Identify which cell holds the provided text, then report its (x, y) central coordinate. 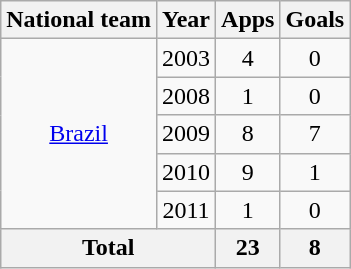
2008 (186, 96)
2009 (186, 134)
2003 (186, 58)
Total (108, 248)
National team (79, 20)
7 (315, 134)
23 (248, 248)
2010 (186, 172)
Year (186, 20)
Apps (248, 20)
9 (248, 172)
4 (248, 58)
Brazil (79, 134)
Goals (315, 20)
2011 (186, 210)
